Extract the [X, Y] coordinate from the center of the cell holding the provided text.  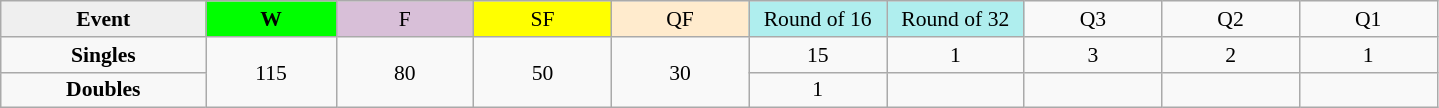
Q3 [1093, 19]
Event [104, 19]
30 [680, 72]
80 [405, 72]
15 [818, 55]
W [271, 19]
F [405, 19]
50 [543, 72]
Round of 32 [955, 19]
Round of 16 [818, 19]
115 [271, 72]
Q2 [1231, 19]
Doubles [104, 90]
Q1 [1368, 19]
QF [680, 19]
3 [1093, 55]
2 [1231, 55]
Singles [104, 55]
SF [543, 19]
